Provide the (x, y) coordinate of the cell's center where the given text is located.  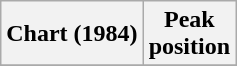
Peakposition (189, 34)
Chart (1984) (72, 34)
